From the cell containing the given text, extract its center point as [x, y] coordinate. 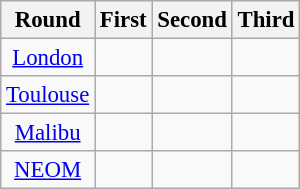
First [124, 20]
Second [192, 20]
Third [266, 20]
London [48, 58]
NEOM [48, 170]
Toulouse [48, 95]
Malibu [48, 133]
Round [48, 20]
